Search for the cell housing the specified text and yield its (x, y) center coordinate. 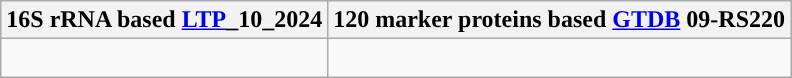
120 marker proteins based GTDB 09-RS220 (560, 20)
16S rRNA based LTP_10_2024 (164, 20)
